Provide the (X, Y) coordinate of the cell's center where the given text is located.  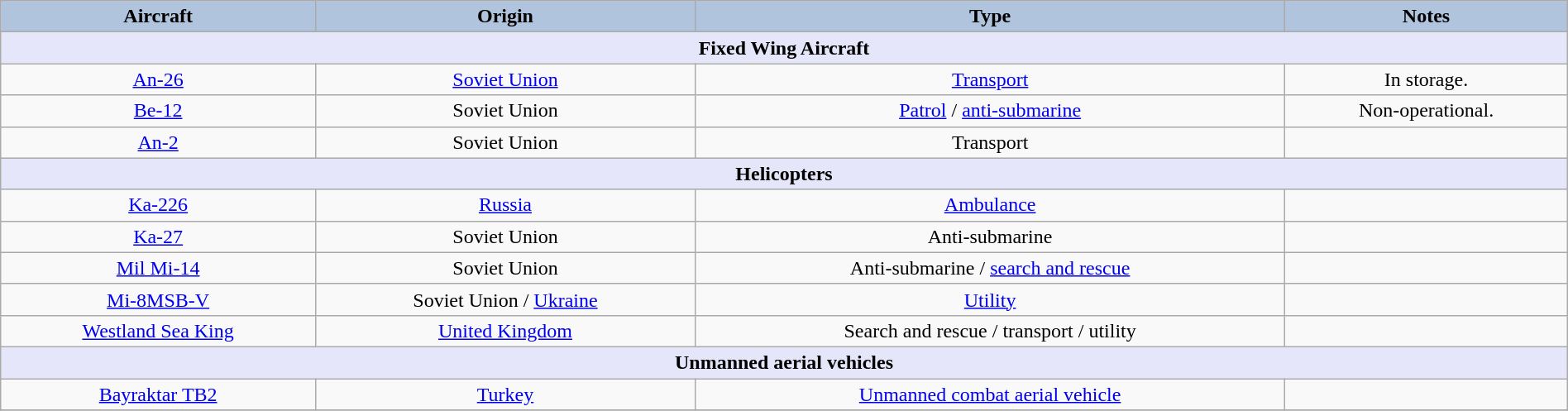
Unmanned combat aerial vehicle (989, 394)
Ka-27 (159, 237)
Ka-226 (159, 205)
Westland Sea King (159, 331)
Be-12 (159, 111)
Origin (504, 17)
An-2 (159, 142)
Utility (989, 299)
Non-operational. (1426, 111)
An-26 (159, 79)
Turkey (504, 394)
Search and rescue / transport / utility (989, 331)
Bayraktar TB2 (159, 394)
Mi-8MSB-V (159, 299)
Aircraft (159, 17)
Ambulance (989, 205)
Fixed Wing Aircraft (784, 48)
Notes (1426, 17)
Soviet Union / Ukraine (504, 299)
Type (989, 17)
Anti-submarine (989, 237)
United Kingdom (504, 331)
Unmanned aerial vehicles (784, 362)
Anti-submarine / search and rescue (989, 268)
Patrol / anti-submarine (989, 111)
In storage. (1426, 79)
Russia (504, 205)
Mil Mi-14 (159, 268)
Helicopters (784, 174)
